Output the [x, y] coordinate of the center of the cell containing the given text.  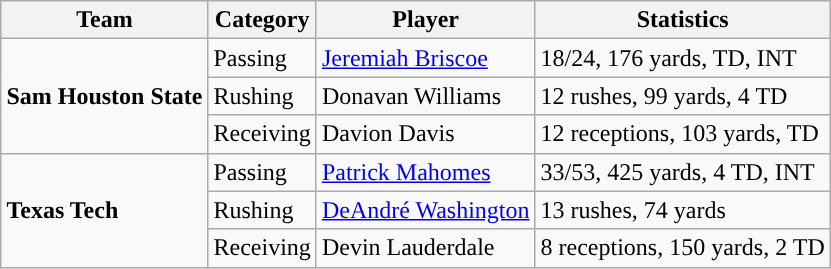
12 receptions, 103 yards, TD [682, 134]
Statistics [682, 20]
18/24, 176 yards, TD, INT [682, 58]
Davion Davis [426, 134]
Jeremiah Briscoe [426, 58]
Texas Tech [104, 210]
DeAndré Washington [426, 210]
33/53, 425 yards, 4 TD, INT [682, 172]
Sam Houston State [104, 96]
Team [104, 20]
8 receptions, 150 yards, 2 TD [682, 248]
Donavan Williams [426, 96]
Category [262, 20]
Devin Lauderdale [426, 248]
13 rushes, 74 yards [682, 210]
12 rushes, 99 yards, 4 TD [682, 96]
Patrick Mahomes [426, 172]
Player [426, 20]
